From the cell containing the given text, extract its center point as [X, Y] coordinate. 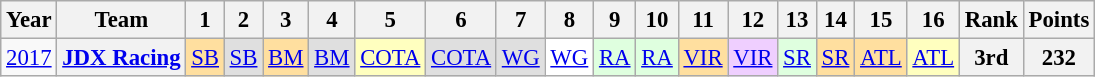
9 [615, 20]
JDX Racing [122, 58]
11 [703, 20]
3rd [991, 58]
14 [835, 20]
Rank [991, 20]
6 [462, 20]
1 [205, 20]
16 [933, 20]
Year [29, 20]
Team [122, 20]
8 [570, 20]
Points [1058, 20]
3 [286, 20]
2 [243, 20]
12 [753, 20]
15 [881, 20]
7 [520, 20]
4 [332, 20]
232 [1058, 58]
2017 [29, 58]
13 [797, 20]
5 [390, 20]
10 [657, 20]
